Provide the (x, y) coordinate of the cell's center where the given text is located.  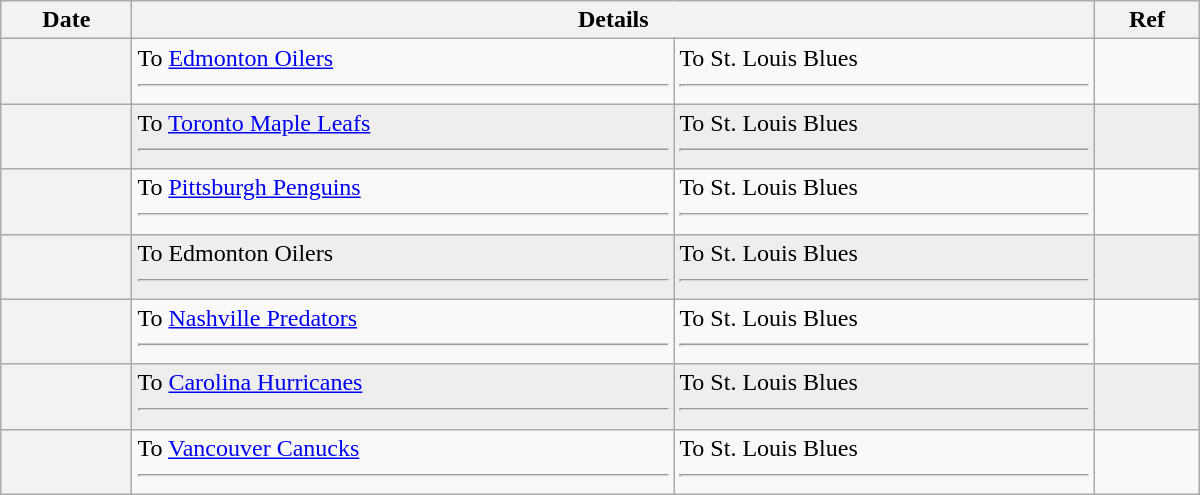
To Carolina Hurricanes (403, 396)
Details (614, 20)
To Vancouver Canucks (403, 462)
To Nashville Predators (403, 332)
Ref (1148, 20)
Date (66, 20)
To Pittsburgh Penguins (403, 202)
To Toronto Maple Leafs (403, 136)
